Locate the cell with the specified text and output its [X, Y] center coordinate. 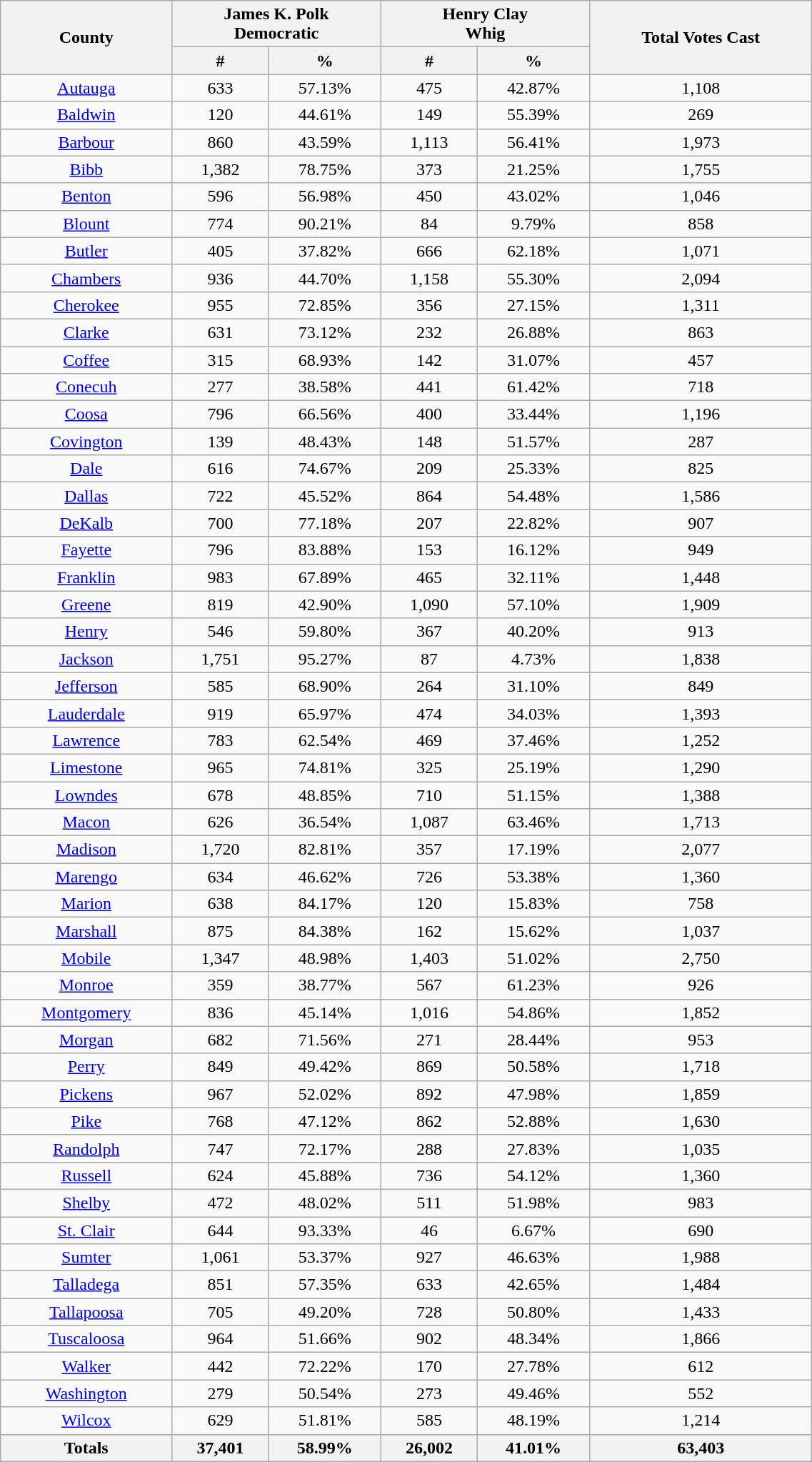
616 [221, 469]
2,750 [700, 958]
Limestone [86, 767]
56.98% [324, 197]
Macon [86, 822]
926 [700, 985]
967 [221, 1094]
54.48% [534, 496]
James K. PolkDemocratic [276, 24]
139 [221, 442]
53.38% [534, 877]
Dallas [86, 496]
869 [429, 1067]
863 [700, 332]
71.56% [324, 1040]
45.14% [324, 1013]
Blount [86, 224]
37,401 [221, 1448]
Marion [86, 904]
1,046 [700, 197]
38.58% [324, 387]
26.88% [534, 332]
1,973 [700, 142]
Morgan [86, 1040]
774 [221, 224]
Jackson [86, 659]
1,403 [429, 958]
49.20% [324, 1312]
Chambers [86, 278]
Jefferson [86, 686]
736 [429, 1175]
271 [429, 1040]
612 [700, 1366]
546 [221, 632]
17.19% [534, 850]
Washington [86, 1393]
718 [700, 387]
Lowndes [86, 795]
1,433 [700, 1312]
72.85% [324, 305]
892 [429, 1094]
907 [700, 523]
1,071 [700, 251]
678 [221, 795]
54.12% [534, 1175]
851 [221, 1285]
277 [221, 387]
1,751 [221, 659]
48.98% [324, 958]
567 [429, 985]
47.12% [324, 1121]
1,196 [700, 414]
47.98% [534, 1094]
Tallapoosa [86, 1312]
28.44% [534, 1040]
15.83% [534, 904]
864 [429, 496]
67.89% [324, 577]
596 [221, 197]
22.82% [534, 523]
442 [221, 1366]
Marengo [86, 877]
90.21% [324, 224]
1,035 [700, 1148]
36.54% [324, 822]
475 [429, 88]
1,586 [700, 496]
638 [221, 904]
325 [429, 767]
51.98% [534, 1203]
170 [429, 1366]
666 [429, 251]
55.30% [534, 278]
1,630 [700, 1121]
1,755 [700, 169]
49.42% [324, 1067]
87 [429, 659]
62.18% [534, 251]
315 [221, 359]
768 [221, 1121]
142 [429, 359]
6.67% [534, 1230]
626 [221, 822]
Shelby [86, 1203]
44.61% [324, 115]
Total Votes Cast [700, 37]
279 [221, 1393]
964 [221, 1339]
68.93% [324, 359]
965 [221, 767]
457 [700, 359]
61.23% [534, 985]
45.88% [324, 1175]
264 [429, 686]
Randolph [86, 1148]
34.03% [534, 713]
31.10% [534, 686]
825 [700, 469]
624 [221, 1175]
728 [429, 1312]
74.81% [324, 767]
722 [221, 496]
95.27% [324, 659]
59.80% [324, 632]
Clarke [86, 332]
1,859 [700, 1094]
Lauderdale [86, 713]
1,087 [429, 822]
705 [221, 1312]
400 [429, 414]
511 [429, 1203]
450 [429, 197]
33.44% [534, 414]
50.58% [534, 1067]
288 [429, 1148]
72.22% [324, 1366]
63.46% [534, 822]
Wilcox [86, 1421]
Coosa [86, 414]
629 [221, 1421]
1,311 [700, 305]
27.83% [534, 1148]
53.37% [324, 1258]
46.62% [324, 877]
Fayette [86, 550]
936 [221, 278]
48.85% [324, 795]
1,158 [429, 278]
1,838 [700, 659]
405 [221, 251]
552 [700, 1393]
373 [429, 169]
862 [429, 1121]
50.54% [324, 1393]
783 [221, 740]
50.80% [534, 1312]
51.02% [534, 958]
860 [221, 142]
31.07% [534, 359]
63,403 [700, 1448]
16.12% [534, 550]
Perry [86, 1067]
Conecuh [86, 387]
DeKalb [86, 523]
40.20% [534, 632]
690 [700, 1230]
1,866 [700, 1339]
Pike [86, 1121]
836 [221, 1013]
631 [221, 332]
27.15% [534, 305]
45.52% [324, 496]
Henry ClayWhig [485, 24]
232 [429, 332]
209 [429, 469]
953 [700, 1040]
73.12% [324, 332]
700 [221, 523]
634 [221, 877]
Cherokee [86, 305]
74.67% [324, 469]
84 [429, 224]
472 [221, 1203]
78.75% [324, 169]
1,347 [221, 958]
58.99% [324, 1448]
2,094 [700, 278]
61.42% [534, 387]
48.02% [324, 1203]
747 [221, 1148]
919 [221, 713]
357 [429, 850]
Butler [86, 251]
Madison [86, 850]
County [86, 37]
37.82% [324, 251]
82.81% [324, 850]
1,382 [221, 169]
875 [221, 931]
66.56% [324, 414]
51.66% [324, 1339]
51.81% [324, 1421]
Bibb [86, 169]
Dale [86, 469]
4.73% [534, 659]
52.88% [534, 1121]
1,016 [429, 1013]
27.78% [534, 1366]
Montgomery [86, 1013]
153 [429, 550]
287 [700, 442]
St. Clair [86, 1230]
469 [429, 740]
Marshall [86, 931]
43.02% [534, 197]
1,718 [700, 1067]
Pickens [86, 1094]
949 [700, 550]
1,484 [700, 1285]
62.54% [324, 740]
758 [700, 904]
56.41% [534, 142]
726 [429, 877]
48.34% [534, 1339]
819 [221, 605]
Coffee [86, 359]
Henry [86, 632]
1,214 [700, 1421]
644 [221, 1230]
65.97% [324, 713]
1,113 [429, 142]
54.86% [534, 1013]
1,061 [221, 1258]
441 [429, 387]
Totals [86, 1448]
25.33% [534, 469]
25.19% [534, 767]
Russell [86, 1175]
72.17% [324, 1148]
955 [221, 305]
Autauga [86, 88]
465 [429, 577]
55.39% [534, 115]
Mobile [86, 958]
46 [429, 1230]
359 [221, 985]
57.10% [534, 605]
26,002 [429, 1448]
Franklin [86, 577]
42.65% [534, 1285]
Walker [86, 1366]
1,090 [429, 605]
15.62% [534, 931]
148 [429, 442]
1,290 [700, 767]
57.13% [324, 88]
356 [429, 305]
913 [700, 632]
49.46% [534, 1393]
1,108 [700, 88]
927 [429, 1258]
Benton [86, 197]
207 [429, 523]
84.38% [324, 931]
Baldwin [86, 115]
41.01% [534, 1448]
Greene [86, 605]
37.46% [534, 740]
42.87% [534, 88]
1,720 [221, 850]
42.90% [324, 605]
Covington [86, 442]
1,393 [700, 713]
1,037 [700, 931]
93.33% [324, 1230]
32.11% [534, 577]
1,388 [700, 795]
Monroe [86, 985]
38.77% [324, 985]
682 [221, 1040]
2,077 [700, 850]
367 [429, 632]
68.90% [324, 686]
57.35% [324, 1285]
269 [700, 115]
162 [429, 931]
1,252 [700, 740]
1,909 [700, 605]
710 [429, 795]
84.17% [324, 904]
43.59% [324, 142]
52.02% [324, 1094]
902 [429, 1339]
21.25% [534, 169]
9.79% [534, 224]
Tuscaloosa [86, 1339]
1,448 [700, 577]
Barbour [86, 142]
273 [429, 1393]
Sumter [86, 1258]
51.15% [534, 795]
Talladega [86, 1285]
474 [429, 713]
46.63% [534, 1258]
858 [700, 224]
44.70% [324, 278]
1,852 [700, 1013]
149 [429, 115]
48.43% [324, 442]
48.19% [534, 1421]
83.88% [324, 550]
Lawrence [86, 740]
77.18% [324, 523]
1,988 [700, 1258]
1,713 [700, 822]
51.57% [534, 442]
